Return the (X, Y) coordinate for the center point of the cell that contains the specified text.  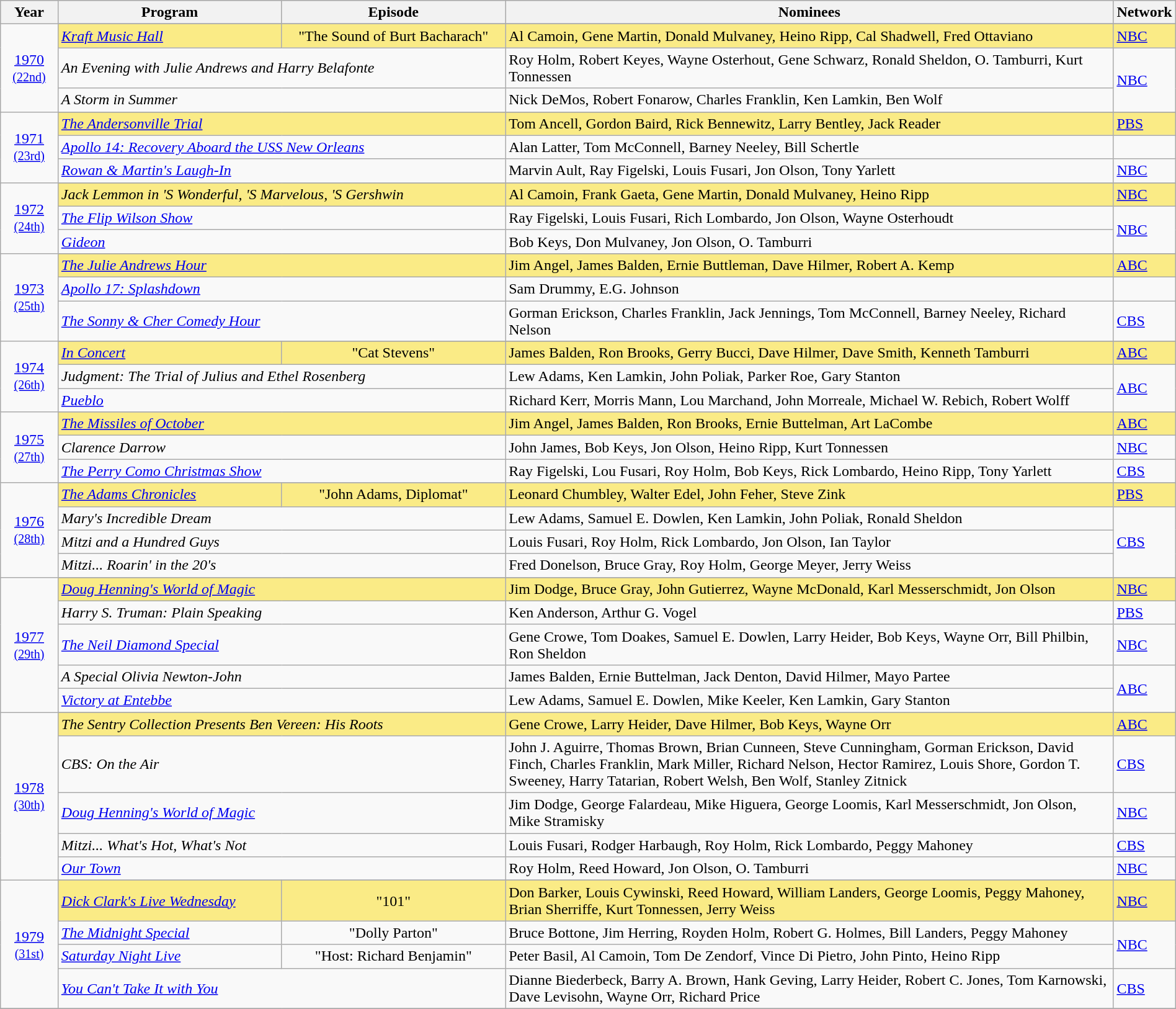
Bruce Bottone, Jim Herring, Royden Holm, Robert G. Holmes, Bill Landers, Peggy Mahoney (809, 933)
The Adams Chronicles (170, 495)
"Host: Richard Benjamin" (393, 956)
Victory at Entebbe (282, 700)
Year (30, 12)
1978(30th) (30, 797)
Ray Figelski, Louis Fusari, Rich Lombardo, Jon Olson, Wayne Osterhoudt (809, 218)
"The Sound of Burt Bacharach" (393, 36)
An Evening with Julie Andrews and Harry Belafonte (282, 68)
Episode (393, 12)
Lew Adams, Ken Lamkin, John Poliak, Parker Roe, Gary Stanton (809, 377)
1977(29th) (30, 644)
CBS: On the Air (282, 765)
Louis Fusari, Roy Holm, Rick Lombardo, Jon Olson, Ian Taylor (809, 542)
You Can't Take It with You (282, 988)
In Concert (170, 353)
The Flip Wilson Show (282, 218)
Jim Angel, James Balden, Ernie Buttleman, Dave Hilmer, Robert A. Kemp (809, 265)
The Neil Diamond Special (282, 644)
Apollo 17: Splashdown (282, 289)
Dick Clark's Live Wednesday (170, 901)
John James, Bob Keys, Jon Olson, Heino Ripp, Kurt Tonnessen (809, 447)
Harry S. Truman: Plain Speaking (282, 612)
Gorman Erickson, Charles Franklin, Jack Jennings, Tom McConnell, Barney Neeley, Richard Nelson (809, 320)
Bob Keys, Don Mulvaney, Jon Olson, O. Tamburri (809, 241)
Rowan & Martin's Laugh-In (282, 171)
Tom Ancell, Gordon Baird, Rick Bennewitz, Larry Bentley, Jack Reader (809, 123)
The Sentry Collection Presents Ben Vereen: His Roots (282, 724)
Pueblo (282, 400)
Lew Adams, Samuel E. Dowlen, Ken Lamkin, John Poliak, Ronald Sheldon (809, 518)
Gene Crowe, Tom Doakes, Samuel E. Dowlen, Larry Heider, Bob Keys, Wayne Orr, Bill Philbin, Ron Sheldon (809, 644)
Fred Donelson, Bruce Gray, Roy Holm, George Meyer, Jerry Weiss (809, 565)
James Balden, Ernie Buttelman, Jack Denton, David Hilmer, Mayo Partee (809, 676)
Dianne Biederbeck, Barry A. Brown, Hank Geving, Larry Heider, Robert C. Jones, Tom Karnowski, Dave Levisohn, Wayne Orr, Richard Price (809, 988)
Ray Figelski, Lou Fusari, Roy Holm, Bob Keys, Rick Lombardo, Heino Ripp, Tony Yarlett (809, 471)
1970(22nd) (30, 68)
Richard Kerr, Morris Mann, Lou Marchand, John Morreale, Michael W. Rebich, Robert Wolff (809, 400)
Jim Dodge, George Falardeau, Mike Higuera, George Loomis, Karl Messerschmidt, Jon Olson, Mike Stramisky (809, 813)
Mitzi... What's Hot, What's Not (282, 845)
Nominees (809, 12)
1974(26th) (30, 377)
Clarence Darrow (282, 447)
The Missiles of October (282, 424)
Saturday Night Live (170, 956)
"Cat Stevens" (393, 353)
Roy Holm, Reed Howard, Jon Olson, O. Tamburri (809, 869)
"John Adams, Diplomat" (393, 495)
The Andersonville Trial (282, 123)
Nick DeMos, Robert Fonarow, Charles Franklin, Ken Lamkin, Ben Wolf (809, 100)
Louis Fusari, Rodger Harbaugh, Roy Holm, Rick Lombardo, Peggy Mahoney (809, 845)
Jack Lemmon in 'S Wonderful, 'S Marvelous, 'S Gershwin (282, 194)
Al Camoin, Frank Gaeta, Gene Martin, Donald Mulvaney, Heino Ripp (809, 194)
"Dolly Parton" (393, 933)
Sam Drummy, E.G. Johnson (809, 289)
Alan Latter, Tom McConnell, Barney Neeley, Bill Schertle (809, 147)
1979(31st) (30, 944)
A Special Olivia Newton-John (282, 676)
Don Barker, Louis Cywinski, Reed Howard, William Landers, George Loomis, Peggy Mahoney, Brian Sherriffe, Kurt Tonnessen, Jerry Weiss (809, 901)
1973(25th) (30, 297)
Network (1144, 12)
The Midnight Special (170, 933)
Mitzi... Roarin' in the 20's (282, 565)
Roy Holm, Robert Keyes, Wayne Osterhout, Gene Schwarz, Ronald Sheldon, O. Tamburri, Kurt Tonnessen (809, 68)
Peter Basil, Al Camoin, Tom De Zendorf, Vince Di Pietro, John Pinto, Heino Ripp (809, 956)
Program (170, 12)
Ken Anderson, Arthur G. Vogel (809, 612)
Our Town (282, 869)
Lew Adams, Samuel E. Dowlen, Mike Keeler, Ken Lamkin, Gary Stanton (809, 700)
Kraft Music Hall (170, 36)
Apollo 14: Recovery Aboard the USS New Orleans (282, 147)
The Julie Andrews Hour (282, 265)
Gideon (282, 241)
Judgment: The Trial of Julius and Ethel Rosenberg (282, 377)
"101" (393, 901)
Mary's Incredible Dream (282, 518)
1971(23rd) (30, 147)
Mitzi and a Hundred Guys (282, 542)
Gene Crowe, Larry Heider, Dave Hilmer, Bob Keys, Wayne Orr (809, 724)
1975(27th) (30, 447)
James Balden, Ron Brooks, Gerry Bucci, Dave Hilmer, Dave Smith, Kenneth Tamburri (809, 353)
Marvin Ault, Ray Figelski, Louis Fusari, Jon Olson, Tony Yarlett (809, 171)
The Perry Como Christmas Show (282, 471)
Al Camoin, Gene Martin, Donald Mulvaney, Heino Ripp, Cal Shadwell, Fred Ottaviano (809, 36)
Jim Angel, James Balden, Ron Brooks, Ernie Buttelman, Art LaCombe (809, 424)
A Storm in Summer (282, 100)
Leonard Chumbley, Walter Edel, John Feher, Steve Zink (809, 495)
Jim Dodge, Bruce Gray, John Gutierrez, Wayne McDonald, Karl Messerschmidt, Jon Olson (809, 589)
1972(24th) (30, 218)
1976(28th) (30, 530)
The Sonny & Cher Comedy Hour (282, 320)
